From the cell containing the given text, extract its center point as (X, Y) coordinate. 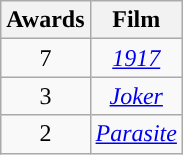
7 (46, 58)
3 (46, 96)
1917 (136, 58)
2 (46, 134)
Awards (46, 20)
Parasite (136, 134)
Joker (136, 96)
Film (136, 20)
